Identify which cell holds the provided text, then report its [x, y] central coordinate. 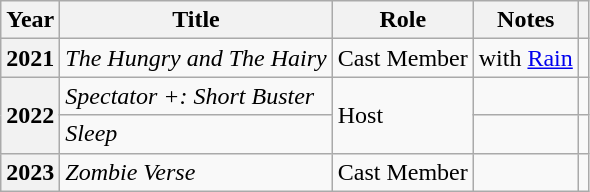
Sleep [196, 134]
The Hungry and The Hairy [196, 58]
2021 [30, 58]
Role [402, 20]
Year [30, 20]
2023 [30, 172]
Zombie Verse [196, 172]
2022 [30, 115]
Spectator +: Short Buster [196, 96]
with Rain [526, 58]
Host [402, 115]
Notes [526, 20]
Title [196, 20]
